Output the [x, y] coordinate of the center of the cell containing the given text.  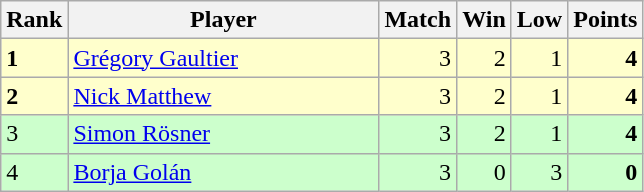
Nick Matthew [224, 96]
Match [418, 20]
Low [539, 20]
Rank [34, 20]
Simon Rösner [224, 134]
Win [484, 20]
Points [606, 20]
Player [224, 20]
Borja Golán [224, 172]
Grégory Gaultier [224, 58]
